For the text-containing cell, return its midpoint in (X, Y) coordinate format. 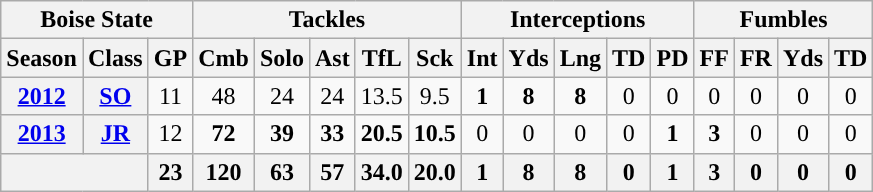
48 (224, 96)
PD (672, 58)
13.5 (382, 96)
FF (714, 58)
10.5 (434, 134)
Solo (282, 58)
2012 (42, 96)
20.0 (434, 172)
TfL (382, 58)
Interceptions (578, 20)
72 (224, 134)
12 (170, 134)
2013 (42, 134)
FR (756, 58)
Boise State (97, 20)
20.5 (382, 134)
Sck (434, 58)
63 (282, 172)
11 (170, 96)
SO (115, 96)
Class (115, 58)
120 (224, 172)
34.0 (382, 172)
JR (115, 134)
Tackles (328, 20)
33 (332, 134)
Int (482, 58)
Cmb (224, 58)
57 (332, 172)
GP (170, 58)
Ast (332, 58)
Season (42, 58)
9.5 (434, 96)
39 (282, 134)
Fumbles (784, 20)
Lng (580, 58)
23 (170, 172)
